Detect which cell encompasses the target text, then output its (x, y) center coordinate. 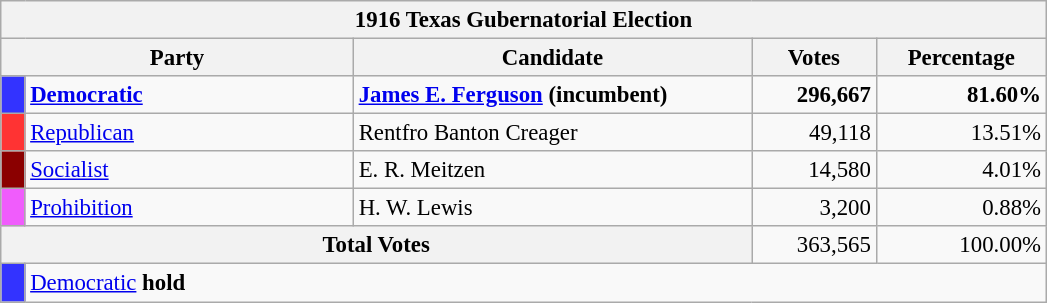
3,200 (814, 208)
0.88% (961, 208)
Candidate (552, 58)
1916 Texas Gubernatorial Election (524, 20)
Democratic (189, 95)
James E. Ferguson (incumbent) (552, 95)
H. W. Lewis (552, 208)
Rentfro Banton Creager (552, 133)
Party (178, 58)
81.60% (961, 95)
Republican (189, 133)
Democratic hold (536, 283)
Total Votes (376, 245)
E. R. Meitzen (552, 170)
100.00% (961, 245)
13.51% (961, 133)
Votes (814, 58)
Percentage (961, 58)
363,565 (814, 245)
296,667 (814, 95)
4.01% (961, 170)
14,580 (814, 170)
Prohibition (189, 208)
49,118 (814, 133)
Socialist (189, 170)
